Return (x, y) of the center of cell containing provided text 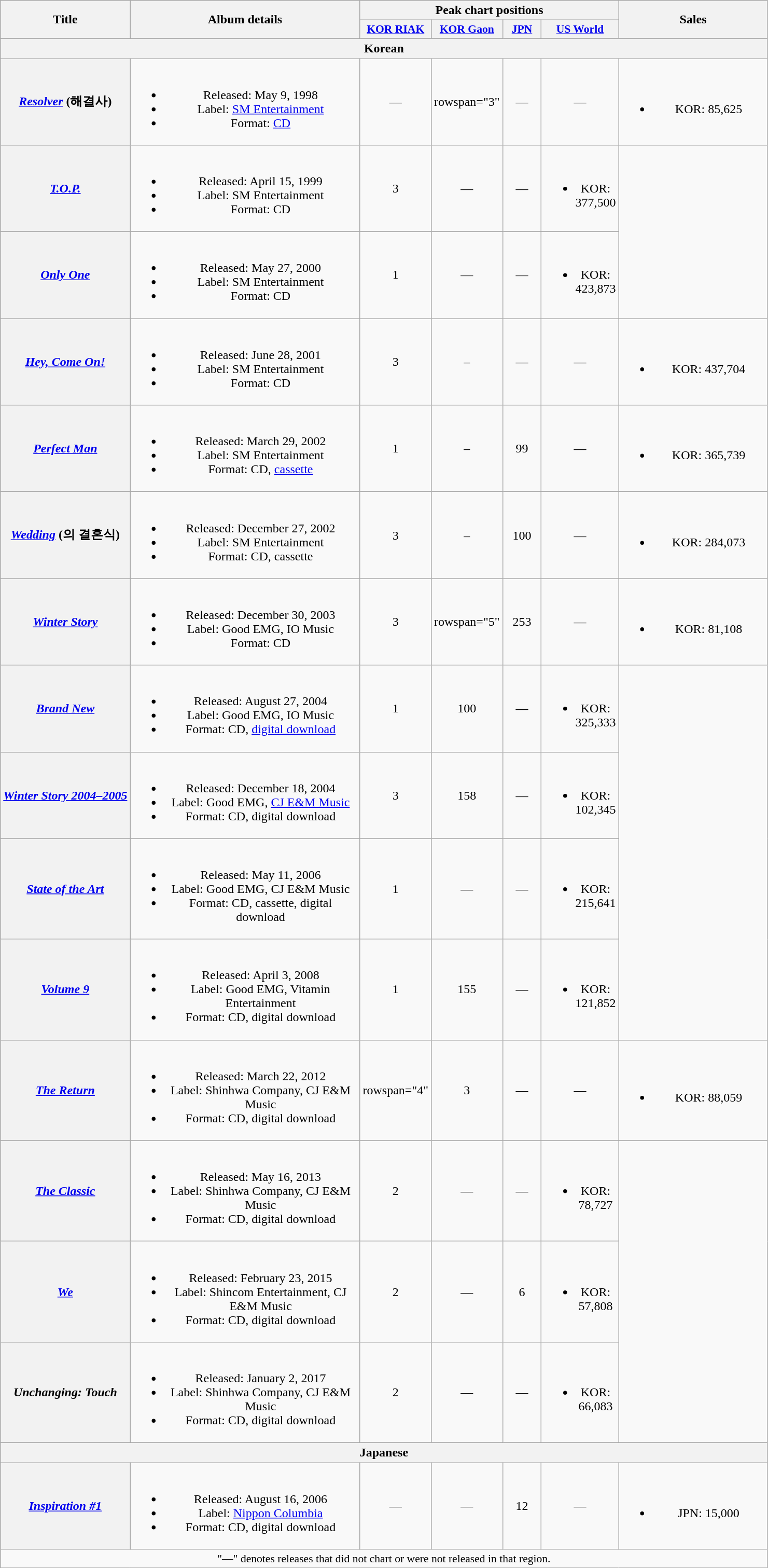
KOR: 377,500 (580, 189)
The Return (65, 1090)
Peak chart positions (490, 10)
KOR: 325,333 (580, 709)
KOR Gaon (467, 30)
KOR RIAK (396, 30)
KOR: 365,739 (693, 448)
6 (522, 1291)
Korean (384, 48)
T.O.P. (65, 189)
Unchanging: Touch (65, 1392)
Brand New (65, 709)
KOR: 85,625 (693, 102)
Released: August 27, 2004Label: Good EMG, IO MusicFormat: CD, digital download (245, 709)
Released: January 2, 2017Label: Shinhwa Company, CJ E&M MusicFormat: CD, digital download (245, 1392)
Released: December 18, 2004Label: Good EMG, CJ E&M MusicFormat: CD, digital download (245, 795)
Inspiration #1 (65, 1506)
KOR: 81,108 (693, 622)
Released: August 16, 2006Label: Nippon ColumbiaFormat: CD, digital download (245, 1506)
KOR: 88,059 (693, 1090)
KOR: 284,073 (693, 535)
We (65, 1291)
Winter Story (65, 622)
Winter Story 2004–2005 (65, 795)
State of the Art (65, 889)
KOR: 66,083 (580, 1392)
KOR: 78,727 (580, 1191)
KOR: 121,852 (580, 989)
Resolver (해결사) (65, 102)
Japanese (384, 1452)
Released: March 22, 2012Label: Shinhwa Company, CJ E&M MusicFormat: CD, digital download (245, 1090)
KOR: 215,641 (580, 889)
Released: December 30, 2003Label: Good EMG, IO MusicFormat: CD (245, 622)
Perfect Man (65, 448)
JPN: 15,000 (693, 1506)
US World (580, 30)
Released: February 23, 2015Label: Shincom Entertainment, CJ E&M MusicFormat: CD, digital download (245, 1291)
rowspan="4" (396, 1090)
Released: April 3, 2008Label: Good EMG, Vitamin EntertainmentFormat: CD, digital download (245, 989)
JPN (522, 30)
KOR: 57,808 (580, 1291)
Released: May 16, 2013Label: Shinhwa Company, CJ E&M MusicFormat: CD, digital download (245, 1191)
Released: December 27, 2002Label: SM EntertainmentFormat: CD, cassette (245, 535)
Only One (65, 275)
KOR: 437,704 (693, 362)
Album details (245, 20)
Hey, Come On! (65, 362)
158 (467, 795)
Volume 9 (65, 989)
Released: May 9, 1998Label: SM EntertainmentFormat: CD (245, 102)
KOR: 423,873 (580, 275)
Released: March 29, 2002Label: SM EntertainmentFormat: CD, cassette (245, 448)
Released: April 15, 1999Label: SM EntertainmentFormat: CD (245, 189)
Released: June 28, 2001Label: SM EntertainmentFormat: CD (245, 362)
253 (522, 622)
99 (522, 448)
rowspan="3" (467, 102)
Released: May 11, 2006Label: Good EMG, CJ E&M MusicFormat: CD, cassette, digital download (245, 889)
KOR: 102,345 (580, 795)
Sales (693, 20)
Released: May 27, 2000Label: SM EntertainmentFormat: CD (245, 275)
Wedding (의 결혼식) (65, 535)
12 (522, 1506)
Title (65, 20)
"—" denotes releases that did not chart or were not released in that region. (384, 1559)
rowspan="5" (467, 622)
The Classic (65, 1191)
155 (467, 989)
